Locate the cell with the specified text and output its (X, Y) center coordinate. 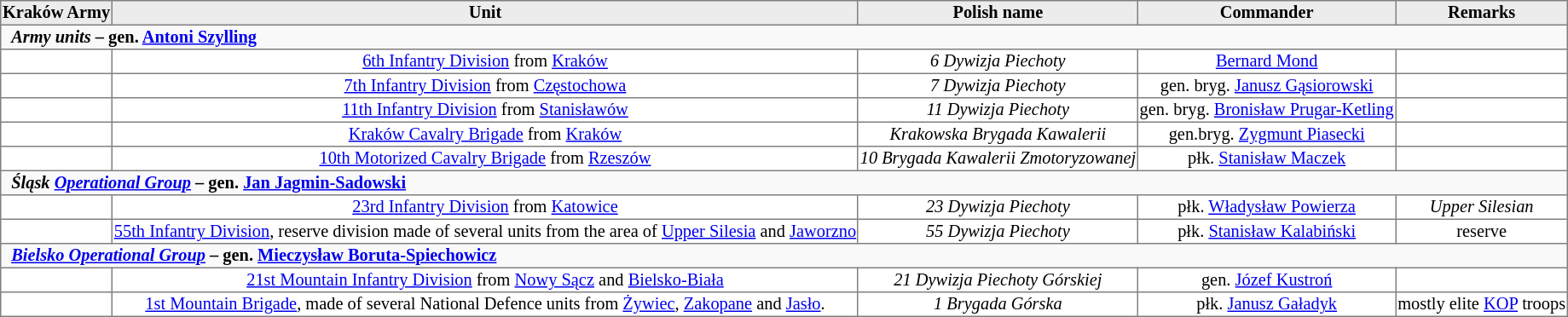
gen. bryg. Janusz Gąsiorowski (1267, 85)
reserve (1482, 231)
płk. Władysław Powierza (1267, 207)
Bernard Mond (1267, 61)
11 Dywizja Piechoty (998, 110)
Bielsko Operational Group – gen. Mieczysław Boruta-Spiechowicz (784, 256)
Unit (486, 13)
23 Dywizja Piechoty (998, 207)
Kraków Cavalry Brigade from Kraków (486, 134)
21st Mountain Infantry Division from Nowy Sącz and Bielsko-Biała (486, 280)
Commander (1267, 13)
11th Infantry Division from Stanisławów (486, 110)
7 Dywizja Piechoty (998, 85)
płk. Janusz Gaładyk (1267, 304)
1 Brygada Górska (998, 304)
Śląsk Operational Group – gen. Jan Jagmin-Sadowski (784, 182)
6 Dywizja Piechoty (998, 61)
Remarks (1482, 13)
10th Motorized Cavalry Brigade from Rzeszów (486, 158)
mostly elite KOP troops (1482, 304)
6th Infantry Division from Kraków (486, 61)
55 Dywizja Piechoty (998, 231)
gen. bryg. Bronisław Prugar-Ketling (1267, 110)
1st Mountain Brigade, made of several National Defence units from Żywiec, Zakopane and Jasło. (486, 304)
gen. Józef Kustroń (1267, 280)
55th Infantry Division, reserve division made of several units from the area of Upper Silesia and Jaworzno (486, 231)
23rd Infantry Division from Katowice (486, 207)
Kraków Army (56, 13)
Polish name (998, 13)
Army units – gen. Antoni Szylling (784, 37)
Krakowska Brygada Kawalerii (998, 134)
21 Dywizja Piechoty Górskiej (998, 280)
7th Infantry Division from Częstochowa (486, 85)
10 Brygada Kawalerii Zmotoryzowanej (998, 158)
gen.bryg. Zygmunt Piasecki (1267, 134)
płk. Stanisław Maczek (1267, 158)
płk. Stanisław Kalabiński (1267, 231)
Upper Silesian (1482, 207)
